Extract the (x, y) coordinate from the center of the cell holding the provided text.  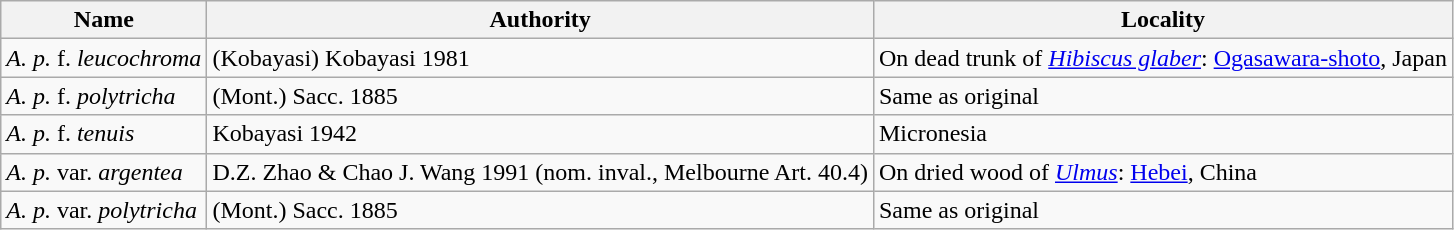
(Kobayasi) Kobayasi 1981 (540, 58)
On dried wood of Ulmus: Hebei, China (1162, 172)
Kobayasi 1942 (540, 134)
Locality (1162, 20)
A. p. f. leucochroma (104, 58)
A. p. f. tenuis (104, 134)
Name (104, 20)
D.Z. Zhao & Chao J. Wang 1991 (nom. inval., Melbourne Art. 40.4) (540, 172)
Micronesia (1162, 134)
On dead trunk of Hibiscus glaber: Ogasawara-shoto, Japan (1162, 58)
A. p. var. polytricha (104, 210)
Authority (540, 20)
A. p. var. argentea (104, 172)
A. p. f. polytricha (104, 96)
